Extract the (x, y) coordinate from the center of the cell holding the provided text.  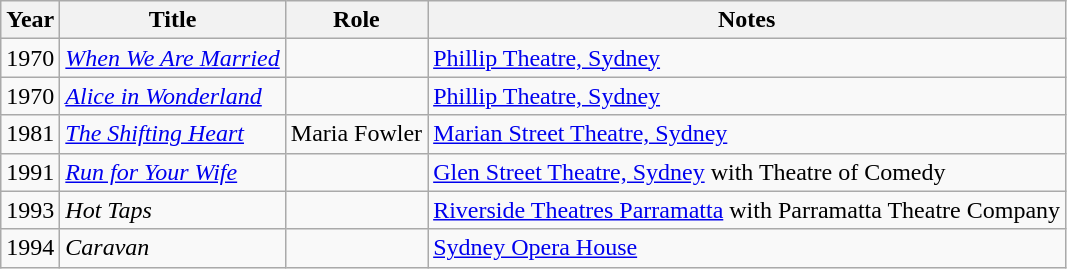
Maria Fowler (356, 134)
Alice in Wonderland (172, 96)
Marian Street Theatre, Sydney (747, 134)
Role (356, 20)
Sydney Opera House (747, 248)
1994 (30, 248)
1981 (30, 134)
Hot Taps (172, 210)
The Shifting Heart (172, 134)
When We Are Married (172, 58)
1991 (30, 172)
Glen Street Theatre, Sydney with Theatre of Comedy (747, 172)
Year (30, 20)
Riverside Theatres Parramatta with Parramatta Theatre Company (747, 210)
Title (172, 20)
Run for Your Wife (172, 172)
Caravan (172, 248)
Notes (747, 20)
1993 (30, 210)
